Detect which cell encompasses the target text, then output its (X, Y) center coordinate. 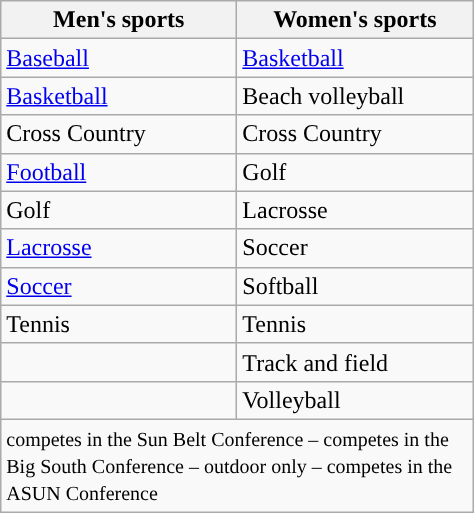
Softball (355, 286)
Women's sports (355, 20)
Men's sports (119, 20)
Beach volleyball (355, 96)
Football (119, 172)
competes in the Sun Belt Conference – competes in the Big South Conference – outdoor only – competes in the ASUN Conference (237, 465)
Track and field (355, 362)
Baseball (119, 58)
Volleyball (355, 400)
